Identify which cell holds the provided text, then report its (x, y) central coordinate. 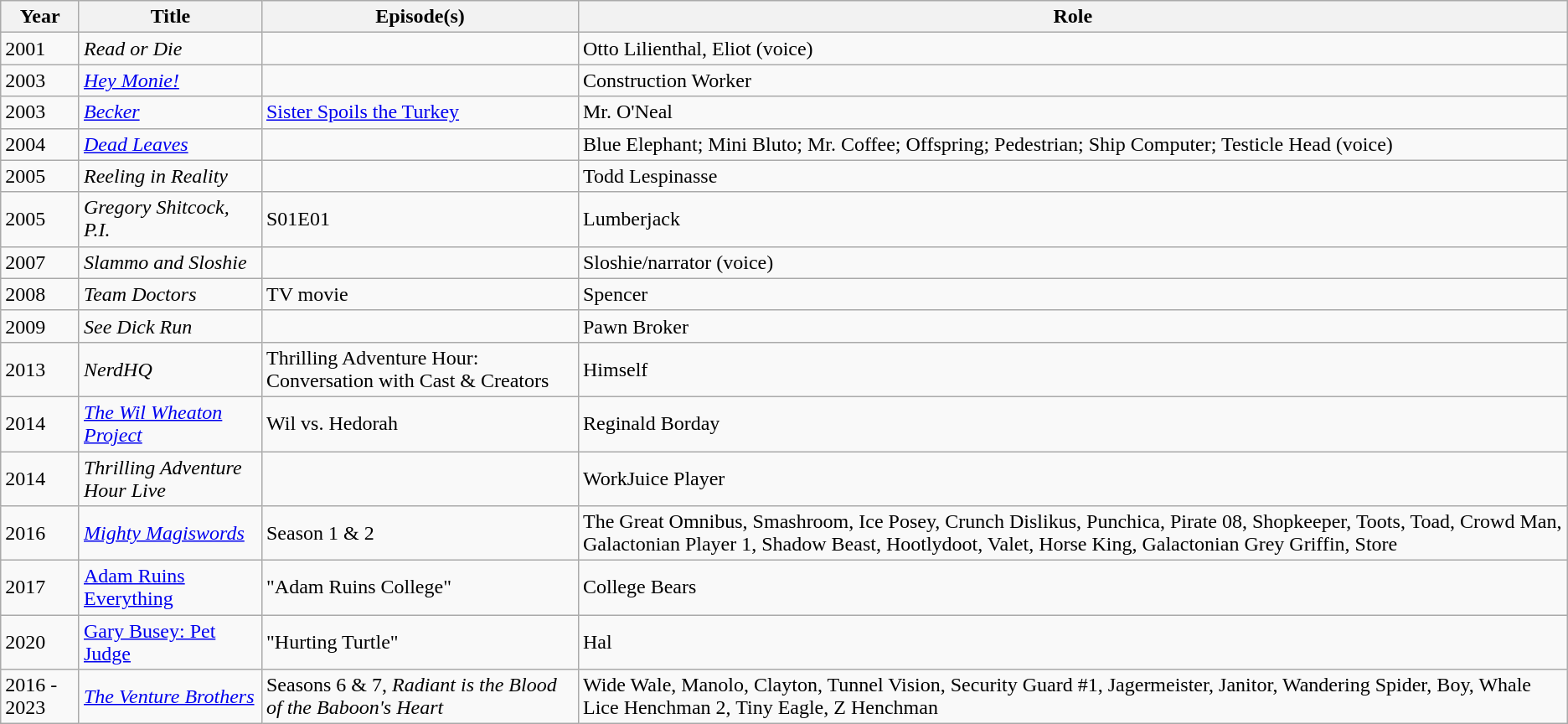
2016 - 2023 (40, 697)
Gregory Shitcock, P.I. (170, 220)
College Bears (1072, 588)
Thrilling Adventure Hour: Conversation with Cast & Creators (420, 369)
Title (170, 17)
Becker (170, 112)
The Venture Brothers (170, 697)
Reeling in Reality (170, 176)
Himself (1072, 369)
Role (1072, 17)
S01E01 (420, 220)
2017 (40, 588)
See Dick Run (170, 326)
TV movie (420, 294)
2008 (40, 294)
Adam Ruins Everything (170, 588)
2009 (40, 326)
2020 (40, 642)
Read or Die (170, 49)
Hal (1072, 642)
The Wil Wheaton Project (170, 424)
Otto Lilienthal, Eliot (voice) (1072, 49)
Wil vs. Hedorah (420, 424)
Hey Monie! (170, 80)
2016 (40, 533)
Pawn Broker (1072, 326)
2001 (40, 49)
Year (40, 17)
Dead Leaves (170, 144)
Spencer (1072, 294)
Gary Busey: Pet Judge (170, 642)
2004 (40, 144)
Todd Lespinasse (1072, 176)
Sloshie/narrator (voice) (1072, 262)
Seasons 6 & 7, Radiant is the Blood of the Baboon's Heart (420, 697)
Team Doctors (170, 294)
"Adam Ruins College" (420, 588)
NerdHQ (170, 369)
Construction Worker (1072, 80)
Lumberjack (1072, 220)
Episode(s) (420, 17)
Sister Spoils the Turkey (420, 112)
2013 (40, 369)
WorkJuice Player (1072, 478)
2007 (40, 262)
Reginald Borday (1072, 424)
Mighty Magiswords (170, 533)
Blue Elephant; Mini Bluto; Mr. Coffee; Offspring; Pedestrian; Ship Computer; Testicle Head (voice) (1072, 144)
Mr. O'Neal (1072, 112)
Thrilling Adventure Hour Live (170, 478)
"Hurting Turtle" (420, 642)
Slammo and Sloshie (170, 262)
Season 1 & 2 (420, 533)
